For the text-containing cell, return its midpoint in [X, Y] coordinate format. 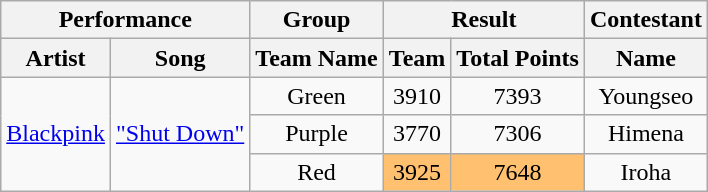
7648 [518, 172]
Total Points [518, 58]
Name [646, 58]
Iroha [646, 172]
"Shut Down" [180, 134]
Group [317, 20]
Youngseo [646, 96]
3910 [417, 96]
Red [317, 172]
3770 [417, 134]
Blackpink [56, 134]
Artist [56, 58]
Contestant [646, 20]
Performance [126, 20]
Himena [646, 134]
Green [317, 96]
Result [484, 20]
Purple [317, 134]
Team [417, 58]
7306 [518, 134]
Song [180, 58]
3925 [417, 172]
7393 [518, 96]
Team Name [317, 58]
